Identify which cell holds the provided text, then report its [X, Y] central coordinate. 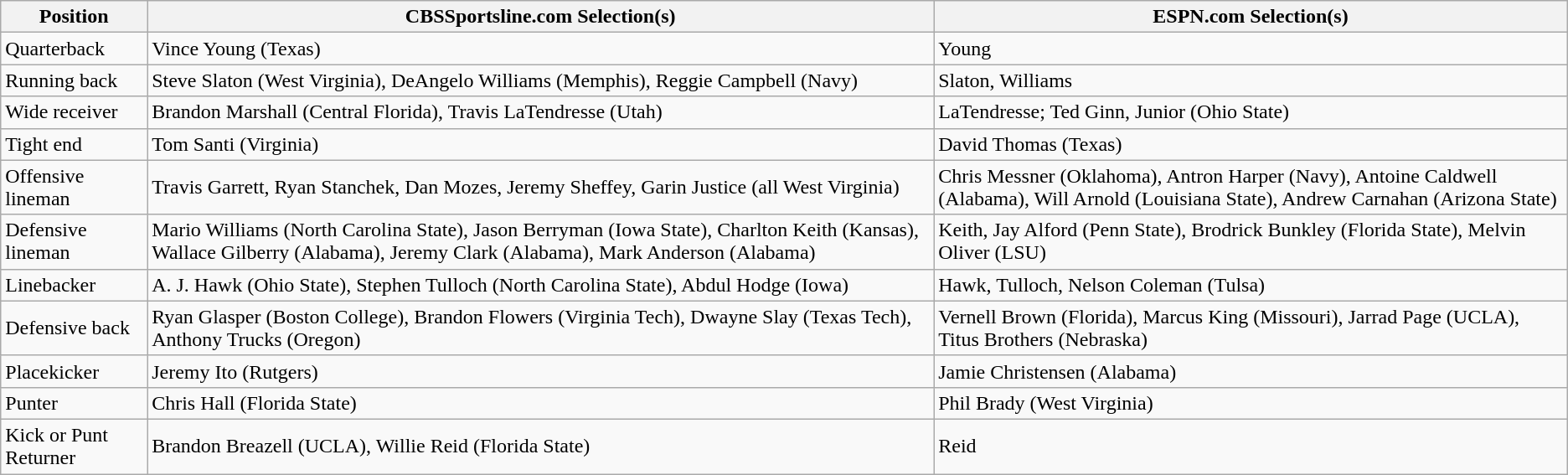
Linebacker [74, 285]
Brandon Marshall (Central Florida), Travis LaTendresse (Utah) [541, 112]
Hawk, Tulloch, Nelson Coleman (Tulsa) [1251, 285]
David Thomas (Texas) [1251, 144]
Young [1251, 49]
Punter [74, 403]
Travis Garrett, Ryan Stanchek, Dan Mozes, Jeremy Sheffey, Garin Justice (all West Virginia) [541, 188]
Offensive lineman [74, 188]
Brandon Breazell (UCLA), Willie Reid (Florida State) [541, 446]
Keith, Jay Alford (Penn State), Brodrick Bunkley (Florida State), Melvin Oliver (LSU) [1251, 241]
Quarterback [74, 49]
Running back [74, 80]
Ryan Glasper (Boston College), Brandon Flowers (Virginia Tech), Dwayne Slay (Texas Tech), Anthony Trucks (Oregon) [541, 328]
Tight end [74, 144]
Kick or Punt Returner [74, 446]
Reid [1251, 446]
Vince Young (Texas) [541, 49]
Position [74, 17]
Steve Slaton (West Virginia), DeAngelo Williams (Memphis), Reggie Campbell (Navy) [541, 80]
Jeremy Ito (Rutgers) [541, 371]
Tom Santi (Virginia) [541, 144]
ESPN.com Selection(s) [1251, 17]
Chris Messner (Oklahoma), Antron Harper (Navy), Antoine Caldwell (Alabama), Will Arnold (Louisiana State), Andrew Carnahan (Arizona State) [1251, 188]
Phil Brady (West Virginia) [1251, 403]
Jamie Christensen (Alabama) [1251, 371]
Wide receiver [74, 112]
Placekicker [74, 371]
Chris Hall (Florida State) [541, 403]
Slaton, Williams [1251, 80]
CBSSportsline.com Selection(s) [541, 17]
Vernell Brown (Florida), Marcus King (Missouri), Jarrad Page (UCLA), Titus Brothers (Nebraska) [1251, 328]
LaTendresse; Ted Ginn, Junior (Ohio State) [1251, 112]
Defensive back [74, 328]
A. J. Hawk (Ohio State), Stephen Tulloch (North Carolina State), Abdul Hodge (Iowa) [541, 285]
Defensive lineman [74, 241]
